For the text-containing cell, return its midpoint in (x, y) coordinate format. 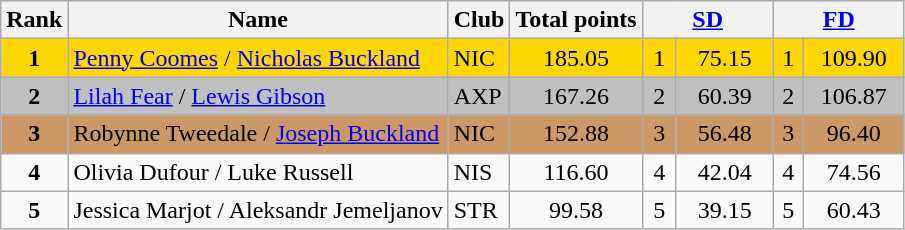
167.26 (576, 96)
NIS (479, 172)
Penny Coomes / Nicholas Buckland (258, 58)
Club (479, 20)
Lilah Fear / Lewis Gibson (258, 96)
185.05 (576, 58)
Olivia Dufour / Luke Russell (258, 172)
SD (708, 20)
106.87 (854, 96)
Robynne Tweedale / Joseph Buckland (258, 134)
99.58 (576, 210)
109.90 (854, 58)
152.88 (576, 134)
42.04 (724, 172)
Total points (576, 20)
56.48 (724, 134)
STR (479, 210)
AXP (479, 96)
60.39 (724, 96)
116.60 (576, 172)
60.43 (854, 210)
Name (258, 20)
Jessica Marjot / Aleksandr Jemeljanov (258, 210)
Rank (34, 20)
75.15 (724, 58)
74.56 (854, 172)
FD (838, 20)
39.15 (724, 210)
96.40 (854, 134)
